Return (X, Y) of the center of cell containing provided text 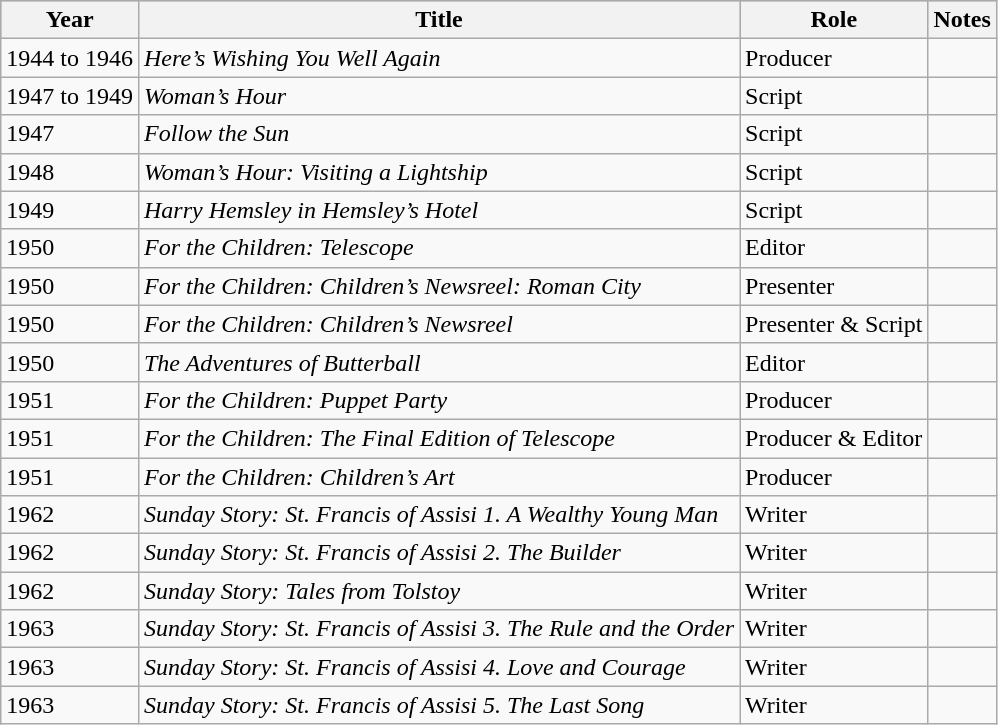
For the Children: Children’s Newsreel: Roman City (438, 286)
Sunday Story: St. Francis of Assisi 4. Love and Courage (438, 667)
Producer & Editor (834, 438)
Presenter (834, 286)
For the Children: Telescope (438, 248)
Follow the Sun (438, 134)
1947 (70, 134)
For the Children: The Final Edition of Telescope (438, 438)
Sunday Story: St. Francis of Assisi 2. The Builder (438, 553)
Title (438, 20)
Woman’s Hour (438, 96)
Harry Hemsley in Hemsley’s Hotel (438, 210)
Sunday Story: Tales from Tolstoy (438, 591)
1944 to 1946 (70, 58)
For the Children: Puppet Party (438, 400)
Here’s Wishing You Well Again (438, 58)
Year (70, 20)
Sunday Story: St. Francis of Assisi 1. A Wealthy Young Man (438, 515)
The Adventures of Butterball (438, 362)
Woman’s Hour: Visiting a Lightship (438, 172)
Role (834, 20)
1947 to 1949 (70, 96)
1948 (70, 172)
1949 (70, 210)
Presenter & Script (834, 324)
Notes (962, 20)
For the Children: Children’s Art (438, 477)
Sunday Story: St. Francis of Assisi 5. The Last Song (438, 705)
For the Children: Children’s Newsreel (438, 324)
Sunday Story: St. Francis of Assisi 3. The Rule and the Order (438, 629)
